For the text-containing cell, return its midpoint in [x, y] coordinate format. 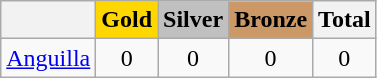
Gold [127, 20]
Bronze [271, 20]
Total [345, 20]
Silver [194, 20]
Anguilla [48, 58]
